Return [x, y] of the center of cell containing provided text 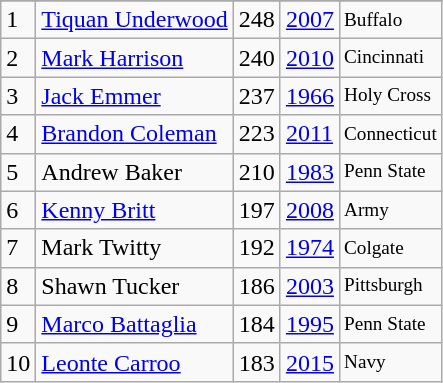
Mark Harrison [135, 58]
Kenny Britt [135, 210]
Buffalo [390, 20]
9 [18, 324]
210 [256, 172]
2010 [310, 58]
Andrew Baker [135, 172]
Army [390, 210]
2007 [310, 20]
2008 [310, 210]
4 [18, 134]
Mark Twitty [135, 248]
184 [256, 324]
2003 [310, 286]
248 [256, 20]
223 [256, 134]
5 [18, 172]
1966 [310, 96]
10 [18, 362]
8 [18, 286]
186 [256, 286]
192 [256, 248]
Leonte Carroo [135, 362]
2011 [310, 134]
Brandon Coleman [135, 134]
7 [18, 248]
Cincinnati [390, 58]
183 [256, 362]
Navy [390, 362]
6 [18, 210]
240 [256, 58]
197 [256, 210]
Marco Battaglia [135, 324]
Pittsburgh [390, 286]
Tiquan Underwood [135, 20]
1983 [310, 172]
1974 [310, 248]
2 [18, 58]
1 [18, 20]
Jack Emmer [135, 96]
237 [256, 96]
3 [18, 96]
Holy Cross [390, 96]
Connecticut [390, 134]
Colgate [390, 248]
Shawn Tucker [135, 286]
2015 [310, 362]
1995 [310, 324]
